Return the [x, y] coordinate for the center point of the cell that contains the specified text.  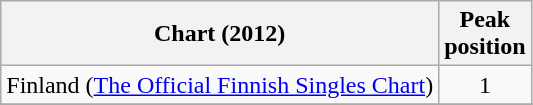
Peakposition [485, 34]
1 [485, 85]
Finland (The Official Finnish Singles Chart) [220, 85]
Chart (2012) [220, 34]
